Return (x, y) of the center of cell containing provided text 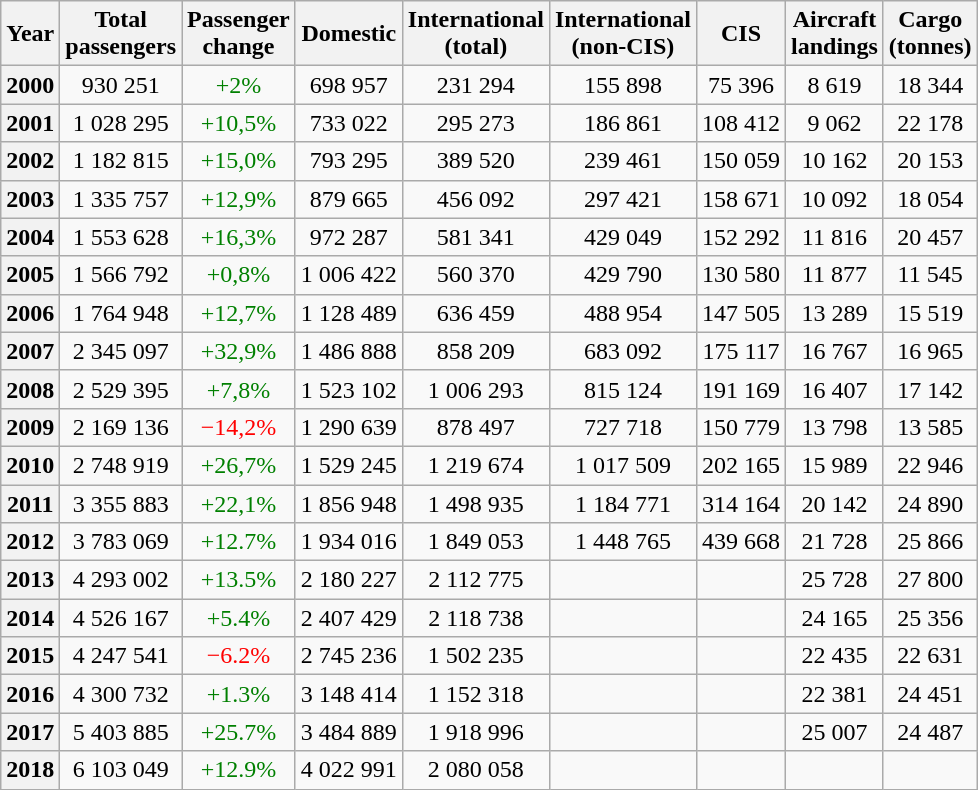
1 152 318 (476, 694)
24 890 (930, 503)
Total passengers (121, 34)
+12,9% (239, 199)
1 523 102 (348, 389)
1 128 489 (348, 313)
3 484 889 (348, 732)
25 356 (930, 618)
175 117 (740, 351)
295 273 (476, 123)
2004 (30, 237)
150 059 (740, 161)
16 407 (835, 389)
Domestic (348, 34)
24 165 (835, 618)
1 502 235 (476, 656)
878 497 (476, 427)
+12.7% (239, 542)
22 178 (930, 123)
+32,9% (239, 351)
CIS (740, 34)
186 861 (622, 123)
727 718 (622, 427)
560 370 (476, 275)
2008 (30, 389)
13 798 (835, 427)
2000 (30, 85)
22 946 (930, 465)
1 006 293 (476, 389)
75 396 (740, 85)
2018 (30, 770)
1 335 757 (121, 199)
+13.5% (239, 580)
2003 (30, 199)
314 164 (740, 503)
5 403 885 (121, 732)
15 519 (930, 313)
130 580 (740, 275)
18 054 (930, 199)
2015 (30, 656)
11 816 (835, 237)
4 293 002 (121, 580)
2 180 227 (348, 580)
International(non-CIS) (622, 34)
1 184 771 (622, 503)
456 092 (476, 199)
22 381 (835, 694)
581 341 (476, 237)
4 022 991 (348, 770)
International(total) (476, 34)
11 877 (835, 275)
2014 (30, 618)
Passengerchange (239, 34)
1 934 016 (348, 542)
16 767 (835, 351)
2 118 738 (476, 618)
20 142 (835, 503)
1 182 815 (121, 161)
8 619 (835, 85)
4 526 167 (121, 618)
Cargo(tonnes) (930, 34)
636 459 (476, 313)
2 169 136 (121, 427)
10 092 (835, 199)
1 006 422 (348, 275)
1 017 509 (622, 465)
158 671 (740, 199)
1 918 996 (476, 732)
13 289 (835, 313)
879 665 (348, 199)
152 292 (740, 237)
4 300 732 (121, 694)
+15,0% (239, 161)
15 989 (835, 465)
239 461 (622, 161)
+0,8% (239, 275)
1 529 245 (348, 465)
150 779 (740, 427)
202 165 (740, 465)
Aircraftlandings (835, 34)
27 800 (930, 580)
1 856 948 (348, 503)
2 345 097 (121, 351)
1 498 935 (476, 503)
858 209 (476, 351)
1 566 792 (121, 275)
1 219 674 (476, 465)
21 728 (835, 542)
24 451 (930, 694)
2017 (30, 732)
−6.2% (239, 656)
−14,2% (239, 427)
+25.7% (239, 732)
+16,3% (239, 237)
1 290 639 (348, 427)
24 487 (930, 732)
20 457 (930, 237)
2002 (30, 161)
297 421 (622, 199)
231 294 (476, 85)
429 049 (622, 237)
4 247 541 (121, 656)
1 849 053 (476, 542)
3 783 069 (121, 542)
3 355 883 (121, 503)
Year (30, 34)
2005 (30, 275)
17 142 (930, 389)
+2% (239, 85)
972 287 (348, 237)
1 448 765 (622, 542)
22 631 (930, 656)
429 790 (622, 275)
16 965 (930, 351)
2 745 236 (348, 656)
6 103 049 (121, 770)
18 344 (930, 85)
13 585 (930, 427)
2013 (30, 580)
+22,1% (239, 503)
191 169 (740, 389)
+10,5% (239, 123)
733 022 (348, 123)
815 124 (622, 389)
2 407 429 (348, 618)
439 668 (740, 542)
1 764 948 (121, 313)
20 153 (930, 161)
2001 (30, 123)
698 957 (348, 85)
1 028 295 (121, 123)
10 162 (835, 161)
+7,8% (239, 389)
1 486 888 (348, 351)
+12,7% (239, 313)
683 092 (622, 351)
147 505 (740, 313)
389 520 (476, 161)
2 080 058 (476, 770)
+1.3% (239, 694)
+26,7% (239, 465)
2 529 395 (121, 389)
488 954 (622, 313)
2016 (30, 694)
2006 (30, 313)
25 866 (930, 542)
9 062 (835, 123)
3 148 414 (348, 694)
2007 (30, 351)
25 728 (835, 580)
2011 (30, 503)
2009 (30, 427)
793 295 (348, 161)
+12.9% (239, 770)
25 007 (835, 732)
155 898 (622, 85)
1 553 628 (121, 237)
108 412 (740, 123)
11 545 (930, 275)
22 435 (835, 656)
2 748 919 (121, 465)
2010 (30, 465)
930 251 (121, 85)
2 112 775 (476, 580)
+5.4% (239, 618)
2012 (30, 542)
